Scan for the cell matching the given text and deliver its (x, y) coordinate at center. 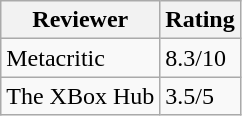
3.5/5 (200, 96)
8.3/10 (200, 58)
Reviewer (80, 20)
Rating (200, 20)
The XBox Hub (80, 96)
Metacritic (80, 58)
